Pinpoint the cell where the given text exists, returning its (X, Y) midpoint coordinate. 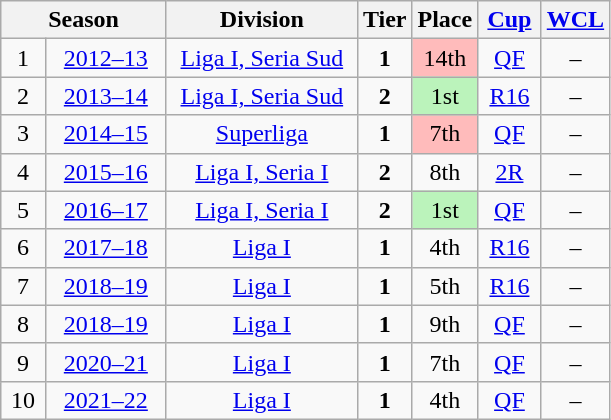
9 (24, 362)
5th (445, 286)
8th (445, 172)
WCL (575, 20)
Season (84, 20)
Cup (510, 20)
7 (24, 286)
2014–15 (106, 134)
2015–16 (106, 172)
2R (510, 172)
6 (24, 248)
9th (445, 324)
5 (24, 210)
Division (262, 20)
Place (445, 20)
8 (24, 324)
3 (24, 134)
2013–14 (106, 96)
2020–21 (106, 362)
Tier (384, 20)
14th (445, 58)
4 (24, 172)
2017–18 (106, 248)
Superliga (262, 134)
2012–13 (106, 58)
2016–17 (106, 210)
2021–22 (106, 400)
10 (24, 400)
